Detect which cell encompasses the target text, then output its (X, Y) center coordinate. 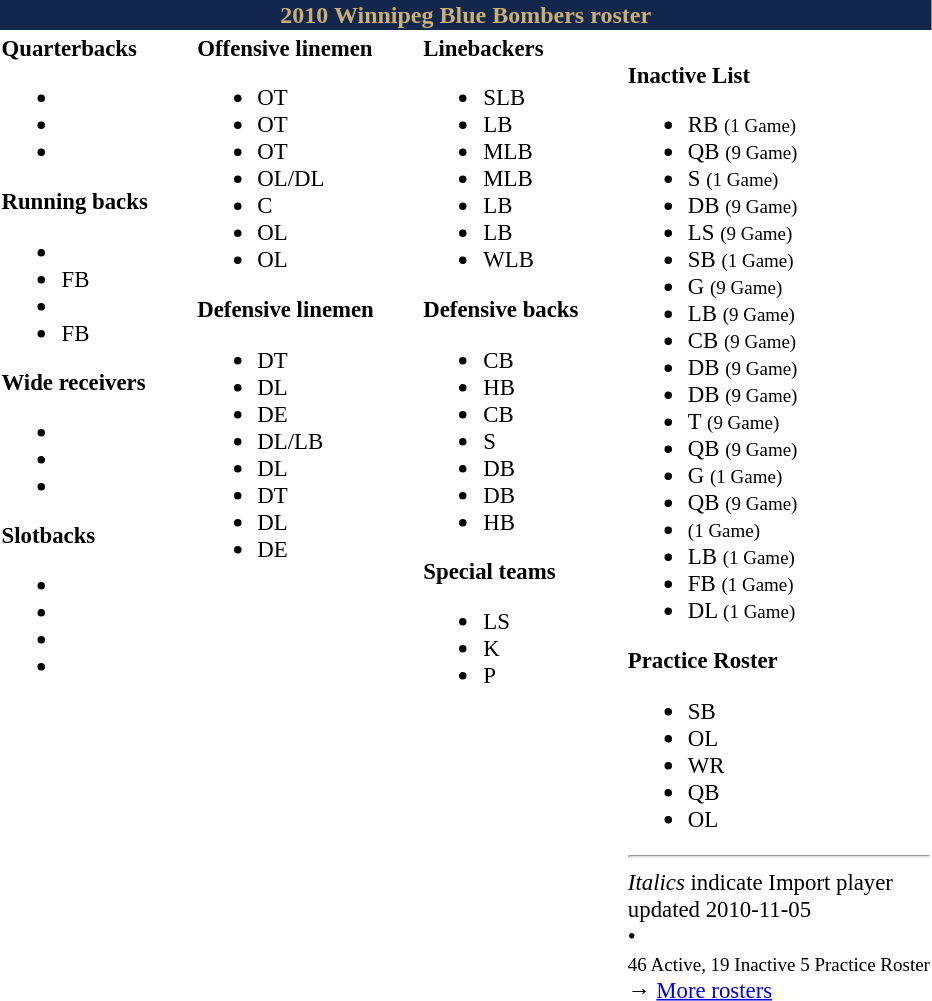
2010 Winnipeg Blue Bombers roster (466, 15)
